Extract the (x, y) coordinate from the center of the cell holding the provided text.  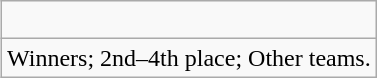
Winners; 2nd–4th place; Other teams. (190, 58)
